Capture the cell that displays the provided text and extract its [X, Y] central coordinate. 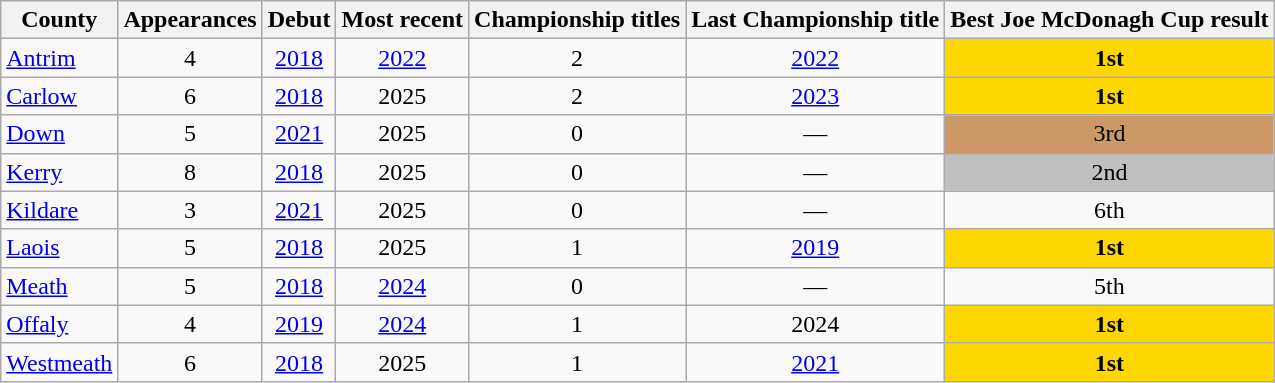
Meath [60, 286]
2nd [1110, 172]
County [60, 20]
Championship titles [578, 20]
2023 [816, 96]
6th [1110, 210]
Debut [299, 20]
Offaly [60, 324]
Westmeath [60, 362]
3rd [1110, 134]
Kerry [60, 172]
Down [60, 134]
Best Joe McDonagh Cup result [1110, 20]
Antrim [60, 58]
8 [190, 172]
Most recent [402, 20]
Appearances [190, 20]
Carlow [60, 96]
Laois [60, 248]
Kildare [60, 210]
Last Championship title [816, 20]
3 [190, 210]
5th [1110, 286]
